Find where the given text appears and provide that cell's center as (X, Y) coordinate. 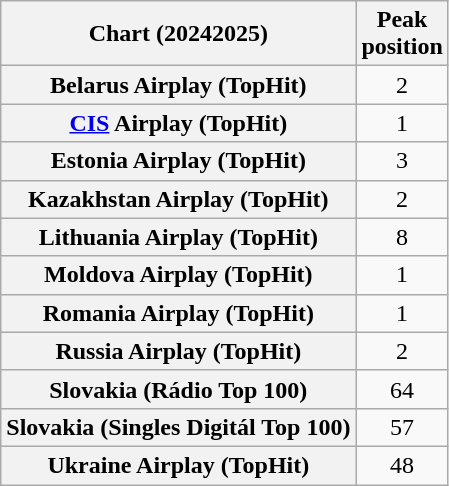
3 (402, 161)
Slovakia (Rádio Top 100) (178, 389)
Estonia Airplay (TopHit) (178, 161)
Slovakia (Singles Digitál Top 100) (178, 427)
Lithuania Airplay (TopHit) (178, 237)
Ukraine Airplay (TopHit) (178, 465)
48 (402, 465)
Kazakhstan Airplay (TopHit) (178, 199)
8 (402, 237)
64 (402, 389)
57 (402, 427)
Chart (20242025) (178, 34)
Belarus Airplay (TopHit) (178, 85)
Moldova Airplay (TopHit) (178, 275)
Peakposition (402, 34)
CIS Airplay (TopHit) (178, 123)
Russia Airplay (TopHit) (178, 351)
Romania Airplay (TopHit) (178, 313)
